Search for the cell housing the specified text and yield its (X, Y) center coordinate. 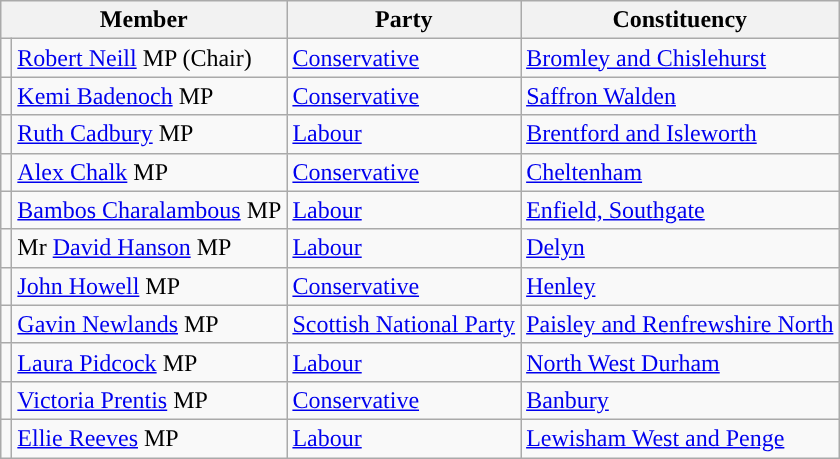
Paisley and Renfrewshire North (680, 324)
Constituency (680, 20)
Robert Neill MP (Chair) (150, 58)
Henley (680, 286)
Member (144, 20)
Victoria Prentis MP (150, 400)
Brentford and Isleworth (680, 134)
Enfield, Southgate (680, 210)
John Howell MP (150, 286)
Saffron Walden (680, 96)
Ellie Reeves MP (150, 438)
Kemi Badenoch MP (150, 96)
Scottish National Party (404, 324)
Lewisham West and Penge (680, 438)
North West Durham (680, 362)
Gavin Newlands MP (150, 324)
Alex Chalk MP (150, 172)
Laura Pidcock MP (150, 362)
Mr David Hanson MP (150, 248)
Banbury (680, 400)
Ruth Cadbury MP (150, 134)
Party (404, 20)
Cheltenham (680, 172)
Bromley and Chislehurst (680, 58)
Delyn (680, 248)
Bambos Charalambous MP (150, 210)
